Return the [X, Y] coordinate for the center point of the cell that contains the specified text.  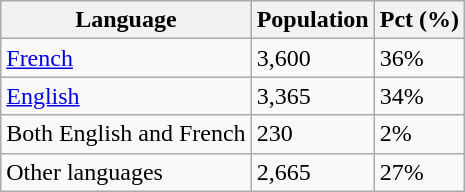
3,600 [312, 58]
English [126, 96]
Pct (%) [419, 20]
230 [312, 134]
36% [419, 58]
Other languages [126, 172]
Both English and French [126, 134]
3,365 [312, 96]
27% [419, 172]
34% [419, 96]
Language [126, 20]
Population [312, 20]
2,665 [312, 172]
2% [419, 134]
French [126, 58]
